Return the [x, y] coordinate for the center point of the cell that contains the specified text.  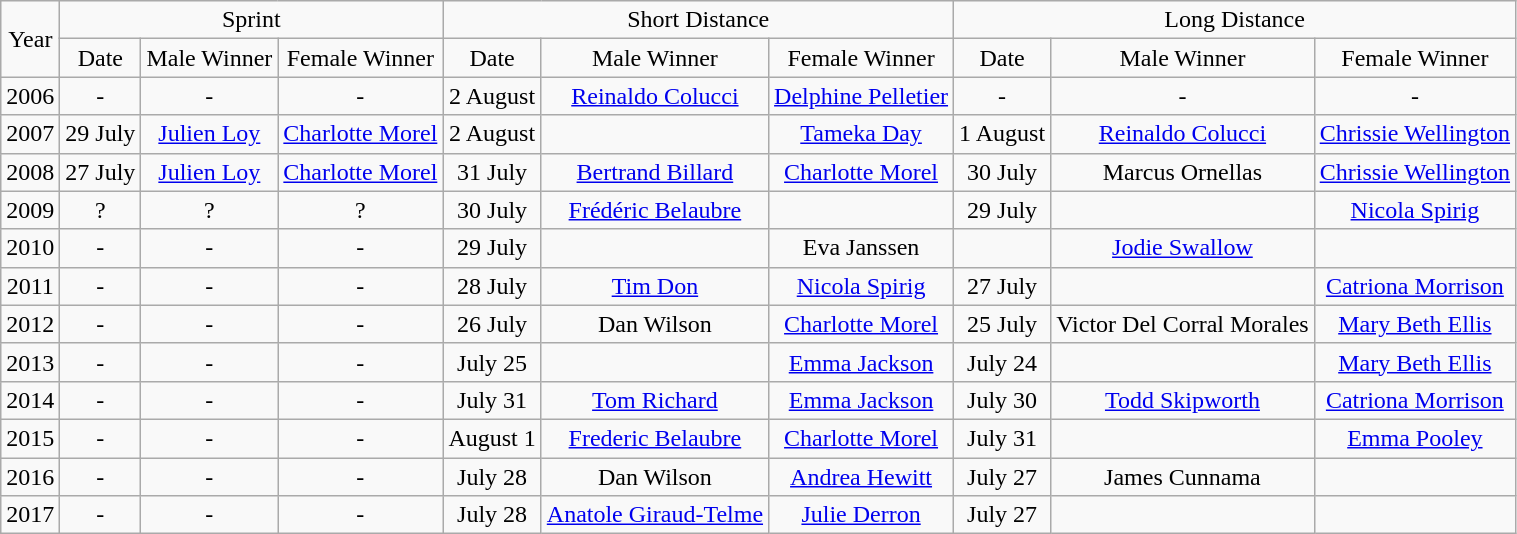
2015 [30, 438]
Frédéric Belaubre [654, 210]
26 July [492, 324]
31 July [492, 172]
July 24 [1002, 362]
2008 [30, 172]
Marcus Ornellas [1183, 172]
2017 [30, 515]
2009 [30, 210]
Victor Del Corral Morales [1183, 324]
Frederic Belaubre [654, 438]
2010 [30, 248]
Emma Pooley [1414, 438]
1 August [1002, 134]
Todd Skipworth [1183, 400]
July 30 [1002, 400]
28 July [492, 286]
July 25 [492, 362]
Delphine Pelletier [862, 96]
James Cunnama [1183, 477]
Tom Richard [654, 400]
25 July [1002, 324]
2006 [30, 96]
Bertrand Billard [654, 172]
2007 [30, 134]
Tim Don [654, 286]
Eva Janssen [862, 248]
2011 [30, 286]
2014 [30, 400]
Long Distance [1235, 20]
Sprint [252, 20]
2016 [30, 477]
2013 [30, 362]
Year [30, 39]
Jodie Swallow [1183, 248]
Tameka Day [862, 134]
Anatole Giraud-Telme [654, 515]
2012 [30, 324]
Short Distance [698, 20]
August 1 [492, 438]
Andrea Hewitt [862, 477]
Julie Derron [862, 515]
